Capture the cell that displays the provided text and extract its (x, y) central coordinate. 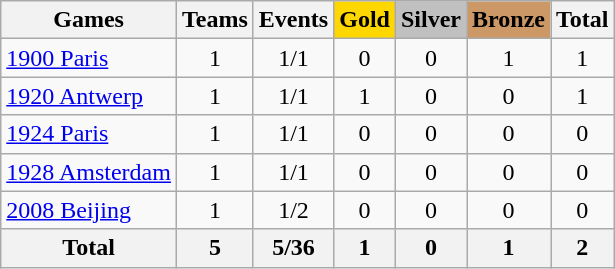
Silver (430, 20)
Teams (214, 20)
Bronze (509, 20)
1920 Antwerp (89, 96)
2 (582, 248)
5/36 (293, 248)
2008 Beijing (89, 210)
1/2 (293, 210)
Games (89, 20)
5 (214, 248)
1900 Paris (89, 58)
1924 Paris (89, 134)
Events (293, 20)
1928 Amsterdam (89, 172)
Gold (365, 20)
